Extract the [x, y] coordinate from the center of the cell holding the provided text.  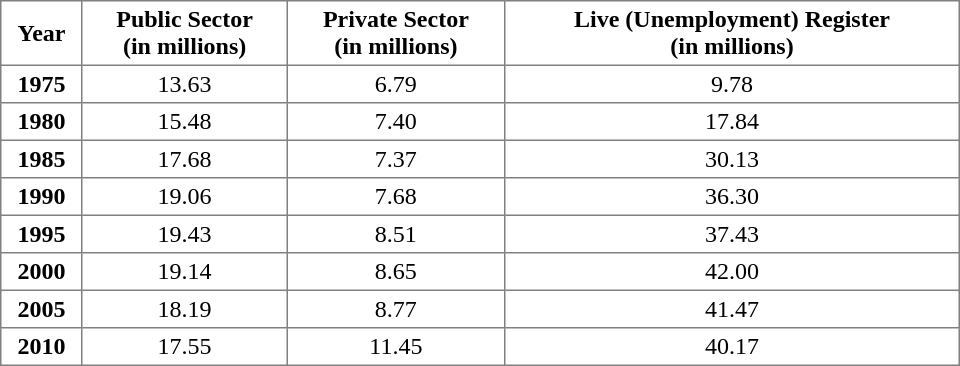
7.37 [396, 159]
19.06 [184, 197]
1995 [42, 234]
Live (Unemployment) Register(in millions) [732, 33]
1985 [42, 159]
11.45 [396, 347]
17.84 [732, 122]
2000 [42, 272]
30.13 [732, 159]
Year [42, 33]
19.14 [184, 272]
42.00 [732, 272]
13.63 [184, 84]
8.65 [396, 272]
15.48 [184, 122]
40.17 [732, 347]
17.55 [184, 347]
2010 [42, 347]
7.68 [396, 197]
18.19 [184, 309]
2005 [42, 309]
9.78 [732, 84]
8.51 [396, 234]
8.77 [396, 309]
Public Sector(in millions) [184, 33]
6.79 [396, 84]
1975 [42, 84]
37.43 [732, 234]
36.30 [732, 197]
17.68 [184, 159]
Private Sector(in millions) [396, 33]
1980 [42, 122]
19.43 [184, 234]
41.47 [732, 309]
7.40 [396, 122]
1990 [42, 197]
